Find where the given text appears and provide that cell's center as [x, y] coordinate. 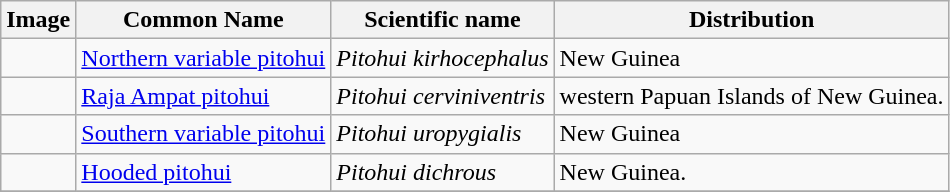
Raja Ampat pitohui [204, 96]
Pitohui dichrous [442, 172]
Pitohui kirhocephalus [442, 58]
Hooded pitohui [204, 172]
Pitohui uropygialis [442, 134]
Scientific name [442, 20]
Southern variable pitohui [204, 134]
Distribution [752, 20]
Image [38, 20]
Pitohui cerviniventris [442, 96]
New Guinea. [752, 172]
Common Name [204, 20]
western Papuan Islands of New Guinea. [752, 96]
Northern variable pitohui [204, 58]
